Capture the cell that displays the provided text and extract its (x, y) central coordinate. 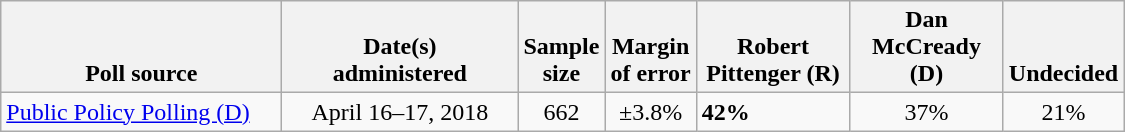
DanMcCready (D) (927, 47)
662 (562, 112)
Marginof error (650, 47)
Poll source (142, 47)
Samplesize (562, 47)
±3.8% (650, 112)
37% (927, 112)
21% (1063, 112)
April 16–17, 2018 (400, 112)
Date(s)administered (400, 47)
RobertPittenger (R) (773, 47)
42% (773, 112)
Public Policy Polling (D) (142, 112)
Undecided (1063, 47)
